Determine the [X, Y] coordinate at the center of the cell enclosing the given text.  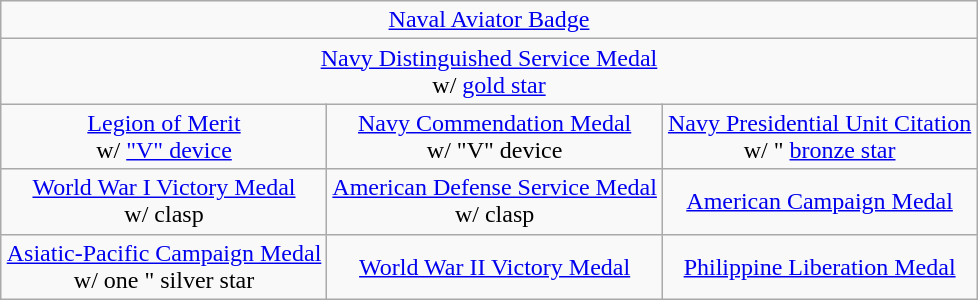
Navy Presidential Unit Citationw/ " bronze star [819, 136]
Navy Commendation Medalw/ "V" device [495, 136]
Naval Aviator Badge [489, 20]
Philippine Liberation Medal [819, 266]
American Campaign Medal [819, 202]
Legion of Meritw/ "V" device [164, 136]
World War I Victory Medalw/ clasp [164, 202]
Asiatic-Pacific Campaign Medalw/ one " silver star [164, 266]
Navy Distinguished Service Medalw/ gold star [489, 72]
American Defense Service Medalw/ clasp [495, 202]
World War II Victory Medal [495, 266]
